For the text-containing cell, return its midpoint in [X, Y] coordinate format. 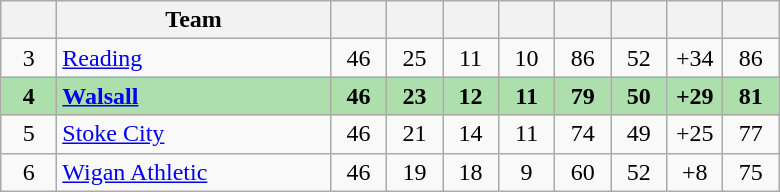
19 [414, 172]
12 [470, 96]
81 [751, 96]
14 [470, 134]
Wigan Athletic [194, 172]
5 [29, 134]
50 [639, 96]
10 [527, 58]
Team [194, 20]
60 [583, 172]
Reading [194, 58]
6 [29, 172]
23 [414, 96]
75 [751, 172]
3 [29, 58]
Walsall [194, 96]
77 [751, 134]
+34 [695, 58]
21 [414, 134]
74 [583, 134]
+29 [695, 96]
79 [583, 96]
4 [29, 96]
18 [470, 172]
49 [639, 134]
25 [414, 58]
9 [527, 172]
+8 [695, 172]
Stoke City [194, 134]
+25 [695, 134]
